Provide the (x, y) coordinate of the cell's center where the given text is located.  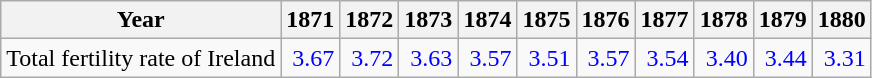
3.40 (724, 58)
1877 (664, 20)
1879 (782, 20)
Total fertility rate of Ireland (141, 58)
1880 (842, 20)
3.63 (428, 58)
3.72 (370, 58)
1873 (428, 20)
3.44 (782, 58)
1872 (370, 20)
1871 (310, 20)
3.31 (842, 58)
1875 (546, 20)
1876 (606, 20)
1874 (488, 20)
3.51 (546, 58)
Year (141, 20)
3.54 (664, 58)
3.67 (310, 58)
1878 (724, 20)
